From the cell containing the given text, extract its center point as (X, Y) coordinate. 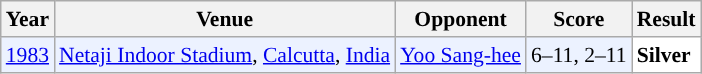
Year (28, 19)
Result (666, 19)
Opponent (460, 19)
6–11, 2–11 (579, 55)
Venue (224, 19)
1983 (28, 55)
Score (579, 19)
Yoo Sang-hee (460, 55)
Silver (666, 55)
Netaji Indoor Stadium, Calcutta, India (224, 55)
